Scan for the cell matching the given text and deliver its [X, Y] coordinate at center. 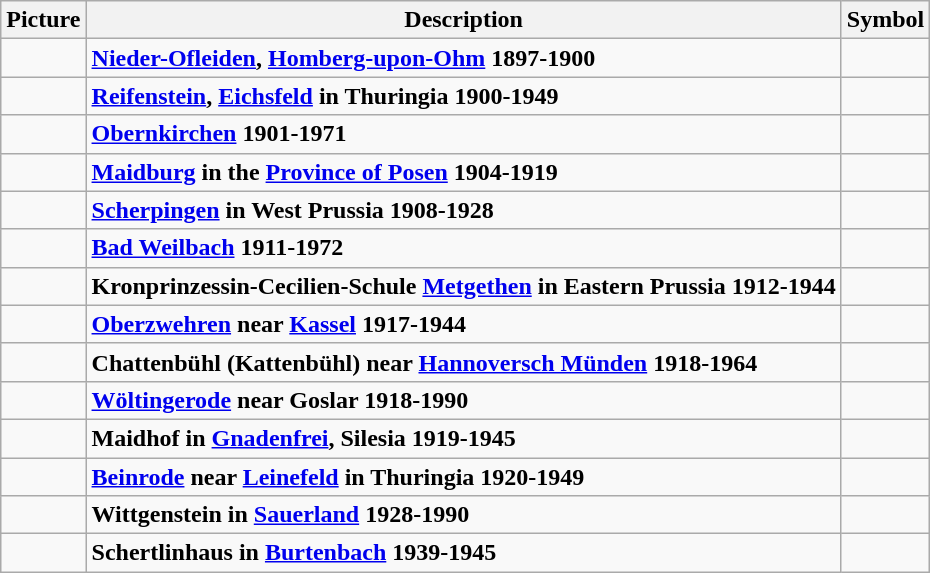
Maidburg in the Province of Posen 1904-1919 [464, 172]
Maidhof in Gnadenfrei, Silesia 1919-1945 [464, 438]
Nieder-Ofleiden, Homberg-upon-Ohm 1897-1900 [464, 58]
Chattenbühl (Kattenbühl) near Hannoversch Münden 1918-1964 [464, 362]
Picture [44, 20]
Reifenstein, Eichsfeld in Thuringia 1900-1949 [464, 96]
Wöltingerode near Goslar 1918-1990 [464, 400]
Symbol [885, 20]
Kronprinzessin-Cecilien-Schule Metgethen in Eastern Prussia 1912-1944 [464, 286]
Oberzwehren near Kassel 1917-1944 [464, 324]
Schertlinhaus in Burtenbach 1939-1945 [464, 553]
Obernkirchen 1901-1971 [464, 134]
Scherpingen in West Prussia 1908-1928 [464, 210]
Beinrode near Leinefeld in Thuringia 1920-1949 [464, 477]
Description [464, 20]
Bad Weilbach 1911-1972 [464, 248]
Wittgenstein in Sauerland 1928-1990 [464, 515]
